Return (X, Y) of the center of cell containing provided text 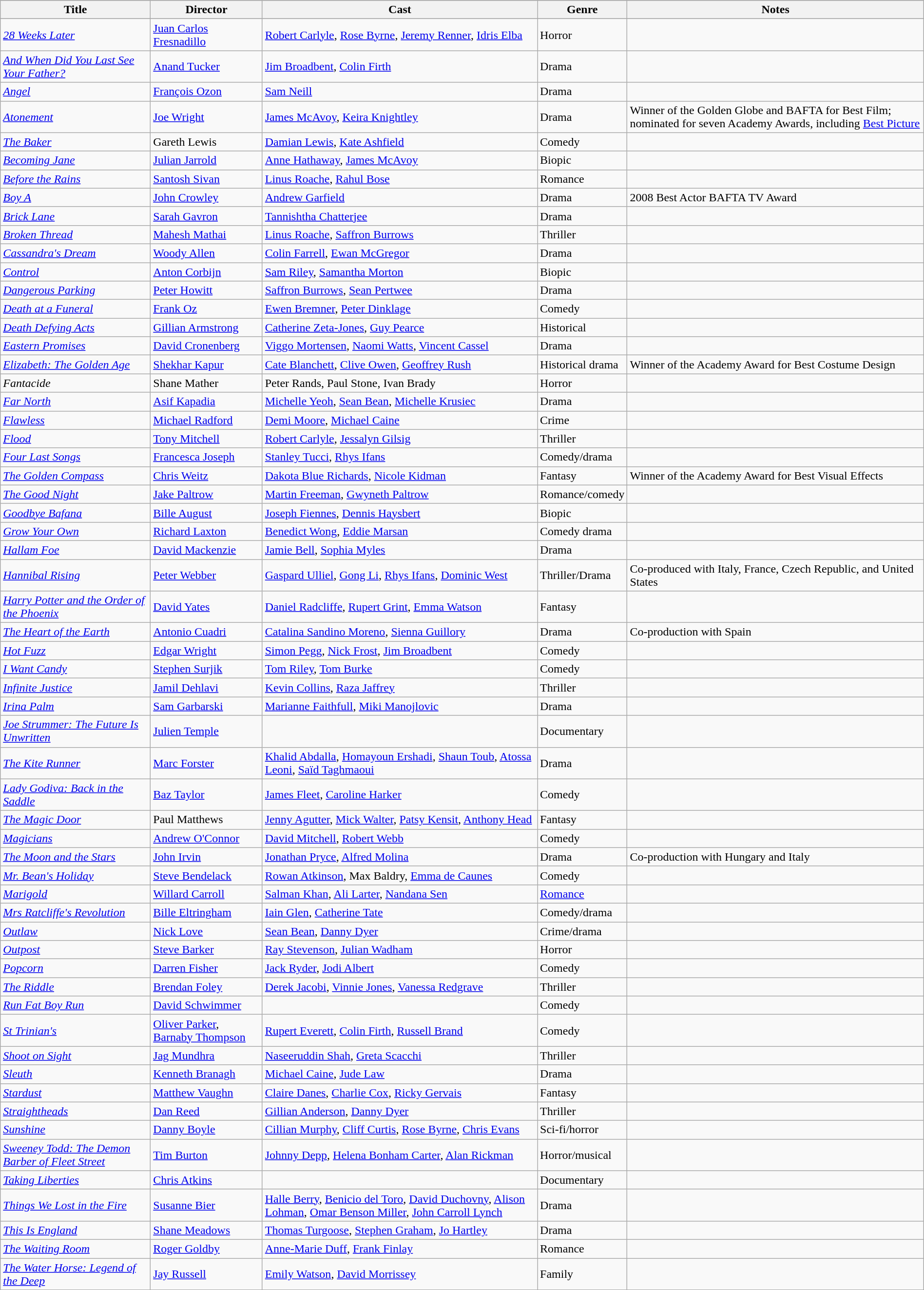
Khalid Abdalla, Homayoun Ershadi, Shaun Toub, Atossa Leoni, Saïd Taghmaoui (400, 763)
Irina Palm (76, 706)
Colin Farrell, Ewan McGregor (400, 253)
Control (76, 271)
Flood (76, 439)
Jack Ryder, Jodi Albert (400, 968)
Martin Freeman, Gwyneth Paltrow (400, 494)
Catherine Zeta-Jones, Guy Pearce (400, 327)
Matthew Vaughn (207, 1093)
Far North (76, 402)
Atonement (76, 117)
Winner of the Academy Award for Best Costume Design (775, 365)
Demi Moore, Michael Caine (400, 420)
Iain Glen, Catherine Tate (400, 912)
2008 Best Actor BAFTA TV Award (775, 197)
Family (582, 1274)
Jay Russell (207, 1274)
Hallam Foe (76, 550)
Juan Carlos Fresnadillo (207, 35)
John Crowley (207, 197)
Taking Liberties (76, 1180)
Ray Stevenson, Julian Wadham (400, 950)
Francesca Joseph (207, 457)
The Golden Compass (76, 476)
Joseph Fiennes, Dennis Haysbert (400, 513)
Bille August (207, 513)
Tom Riley, Tom Burke (400, 669)
James Fleet, Caroline Harker (400, 794)
Joe Wright (207, 117)
Cate Blanchett, Clive Owen, Geoffrey Rush (400, 365)
Derek Jacobi, Vinnie Jones, Vanessa Redgrave (400, 987)
Tannishtha Chatterjee (400, 216)
Goodbye Bafana (76, 513)
Dan Reed (207, 1111)
Winner of the Golden Globe and BAFTA for Best Film; nominated for seven Academy Awards, including Best Picture (775, 117)
Marc Forster (207, 763)
Salman Khan, Ali Larter, Nandana Sen (400, 894)
Ewen Bremner, Peter Dinklage (400, 309)
Run Fat Boy Run (76, 1005)
Naseeruddin Shah, Greta Scacchi (400, 1056)
Co-production with Spain (775, 632)
Sam Neill (400, 92)
Darren Fisher (207, 968)
Simon Pegg, Nick Frost, Jim Broadbent (400, 651)
Sleuth (76, 1074)
Paul Matthews (207, 820)
Crime (582, 420)
The Kite Runner (76, 763)
Crime/drama (582, 931)
Notes (775, 10)
Infinite Justice (76, 688)
Asif Kapadia (207, 402)
Kenneth Branagh (207, 1074)
The Heart of the Earth (76, 632)
Frank Oz (207, 309)
Thomas Turgoose, Stephen Graham, Jo Hartley (400, 1230)
Co-production with Hungary and Italy (775, 857)
Sweeney Todd: The Demon Barber of Fleet Street (76, 1155)
Chris Atkins (207, 1180)
The Moon and the Stars (76, 857)
John Irvin (207, 857)
Roger Goldby (207, 1249)
Nick Love (207, 931)
Dangerous Parking (76, 290)
Susanne Bier (207, 1205)
Four Last Songs (76, 457)
Robert Carlyle, Rose Byrne, Jeremy Renner, Idris Elba (400, 35)
Lady Godiva: Back in the Saddle (76, 794)
Things We Lost in the Fire (76, 1205)
Jonathan Pryce, Alfred Molina (400, 857)
Shoot on Sight (76, 1056)
Viggo Mortensen, Naomi Watts, Vincent Cassel (400, 346)
Death at a Funeral (76, 309)
Cast (400, 10)
Anand Tucker (207, 66)
Cillian Murphy, Cliff Curtis, Rose Byrne, Chris Evans (400, 1130)
Harry Potter and the Order of the Phoenix (76, 607)
Elizabeth: The Golden Age (76, 365)
This Is England (76, 1230)
Peter Webber (207, 575)
Gillian Anderson, Danny Dyer (400, 1111)
Linus Roache, Saffron Burrows (400, 234)
Outpost (76, 950)
Jamie Bell, Sophia Myles (400, 550)
Gillian Armstrong (207, 327)
Eastern Promises (76, 346)
Stanley Tucci, Rhys Ifans (400, 457)
Anne-Marie Duff, Frank Finlay (400, 1249)
Tony Mitchell (207, 439)
I Want Candy (76, 669)
Sci-fi/horror (582, 1130)
Andrew O'Connor (207, 838)
Gareth Lewis (207, 142)
The Magic Door (76, 820)
Julien Temple (207, 731)
The Water Horse: Legend of the Deep (76, 1274)
Woody Allen (207, 253)
Bille Eltringham (207, 912)
Tim Burton (207, 1155)
Broken Thread (76, 234)
David Mackenzie (207, 550)
Jim Broadbent, Colin Firth (400, 66)
David Mitchell, Robert Webb (400, 838)
Shane Mather (207, 383)
Mahesh Mathai (207, 234)
Steve Barker (207, 950)
Historical drama (582, 365)
St Trinian's (76, 1030)
Sean Bean, Danny Dyer (400, 931)
Marianne Faithfull, Miki Manojlovic (400, 706)
The Riddle (76, 987)
Becoming Jane (76, 160)
Jake Paltrow (207, 494)
Anne Hathaway, James McAvoy (400, 160)
Dakota Blue Richards, Nicole Kidman (400, 476)
Halle Berry, Benicio del Toro, David Duchovny, Alison Lohman, Omar Benson Miller, John Carroll Lynch (400, 1205)
Kevin Collins, Raza Jaffrey (400, 688)
Brendan Foley (207, 987)
Joe Strummer: The Future Is Unwritten (76, 731)
Michelle Yeoh, Sean Bean, Michelle Krusiec (400, 402)
David Cronenberg (207, 346)
Sunshine (76, 1130)
David Yates (207, 607)
Robert Carlyle, Jessalyn Gilsig (400, 439)
Baz Taylor (207, 794)
Antonio Cuadri (207, 632)
Hannibal Rising (76, 575)
Emily Watson, David Morrissey (400, 1274)
Director (207, 10)
Hot Fuzz (76, 651)
Peter Howitt (207, 290)
Stardust (76, 1093)
Cassandra's Dream (76, 253)
28 Weeks Later (76, 35)
Santosh Sivan (207, 179)
Michael Radford (207, 420)
Sam Riley, Samantha Morton (400, 271)
Straightheads (76, 1111)
Saffron Burrows, Sean Pertwee (400, 290)
And When Did You Last See Your Father? (76, 66)
Jenny Agutter, Mick Walter, Patsy Kensit, Anthony Head (400, 820)
Julian Jarrold (207, 160)
Angel (76, 92)
Boy A (76, 197)
Stephen Surjik (207, 669)
Historical (582, 327)
Catalina Sandino Moreno, Sienna Guillory (400, 632)
Mrs Ratcliffe's Revolution (76, 912)
Genre (582, 10)
Danny Boyle (207, 1130)
Jamil Dehlavi (207, 688)
Gaspard Ulliel, Gong Li, Rhys Ifans, Dominic West (400, 575)
Winner of the Academy Award for Best Visual Effects (775, 476)
Death Defying Acts (76, 327)
Romance/comedy (582, 494)
The Baker (76, 142)
Chris Weitz (207, 476)
Sam Garbarski (207, 706)
Grow Your Own (76, 531)
Horror/musical (582, 1155)
Brick Lane (76, 216)
Shekhar Kapur (207, 365)
Andrew Garfield (400, 197)
Daniel Radcliffe, Rupert Grint, Emma Watson (400, 607)
Johnny Depp, Helena Bonham Carter, Alan Rickman (400, 1155)
Comedy drama (582, 531)
Thriller/Drama (582, 575)
Shane Meadows (207, 1230)
David Schwimmer (207, 1005)
The Waiting Room (76, 1249)
Flawless (76, 420)
Outlaw (76, 931)
Michael Caine, Jude Law (400, 1074)
Steve Bendelack (207, 875)
Magicians (76, 838)
Anton Corbijn (207, 271)
Fantacide (76, 383)
Willard Carroll (207, 894)
Damian Lewis, Kate Ashfield (400, 142)
Rowan Atkinson, Max Baldry, Emma de Caunes (400, 875)
Benedict Wong, Eddie Marsan (400, 531)
Richard Laxton (207, 531)
James McAvoy, Keira Knightley (400, 117)
Rupert Everett, Colin Firth, Russell Brand (400, 1030)
Mr. Bean's Holiday (76, 875)
Title (76, 10)
The Good Night (76, 494)
Jag Mundhra (207, 1056)
Popcorn (76, 968)
Before the Rains (76, 179)
Linus Roache, Rahul Bose (400, 179)
Peter Rands, Paul Stone, Ivan Brady (400, 383)
François Ozon (207, 92)
Marigold (76, 894)
Oliver Parker, Barnaby Thompson (207, 1030)
Co-produced with Italy, France, Czech Republic, and United States (775, 575)
Sarah Gavron (207, 216)
Edgar Wright (207, 651)
Claire Danes, Charlie Cox, Ricky Gervais (400, 1093)
